Determine the [x, y] coordinate at the center of the cell enclosing the given text.  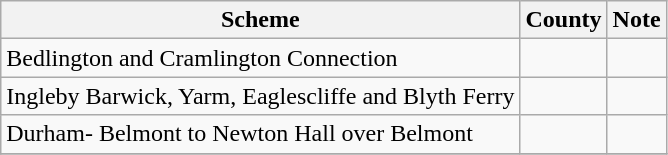
Note [636, 20]
Scheme [260, 20]
Durham- Belmont to Newton Hall over Belmont [260, 134]
Bedlington and Cramlington Connection [260, 58]
Ingleby Barwick, Yarm, Eaglescliffe and Blyth Ferry [260, 96]
County [564, 20]
